Scan for the cell matching the given text and deliver its [X, Y] coordinate at center. 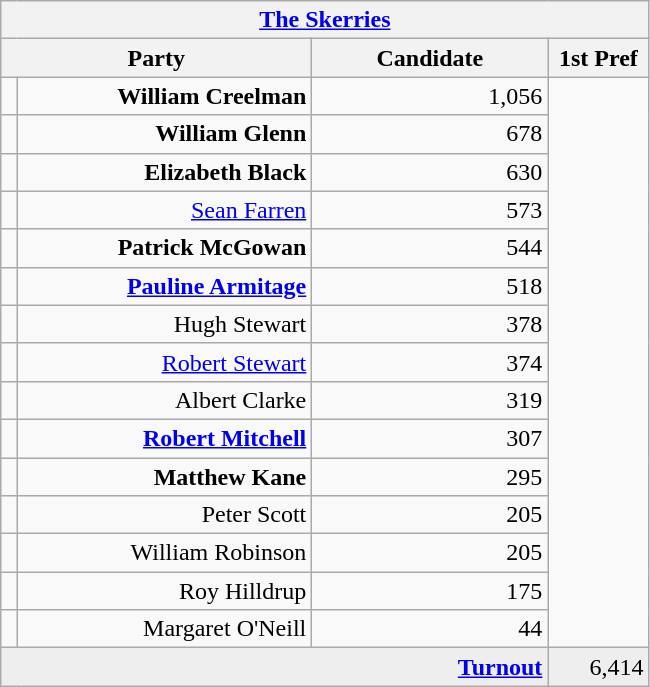
Elizabeth Black [164, 172]
Pauline Armitage [164, 286]
William Creelman [164, 96]
Patrick McGowan [164, 248]
378 [430, 324]
Sean Farren [164, 210]
630 [430, 172]
678 [430, 134]
Albert Clarke [164, 400]
295 [430, 477]
Turnout [274, 667]
William Glenn [164, 134]
1,056 [430, 96]
Matthew Kane [164, 477]
Roy Hilldrup [164, 591]
Robert Stewart [164, 362]
544 [430, 248]
319 [430, 400]
Hugh Stewart [164, 324]
Candidate [430, 58]
573 [430, 210]
Peter Scott [164, 515]
307 [430, 438]
1st Pref [598, 58]
374 [430, 362]
Margaret O'Neill [164, 629]
The Skerries [325, 20]
175 [430, 591]
Robert Mitchell [164, 438]
44 [430, 629]
William Robinson [164, 553]
Party [156, 58]
518 [430, 286]
6,414 [598, 667]
